From the cell containing the given text, extract its center point as [x, y] coordinate. 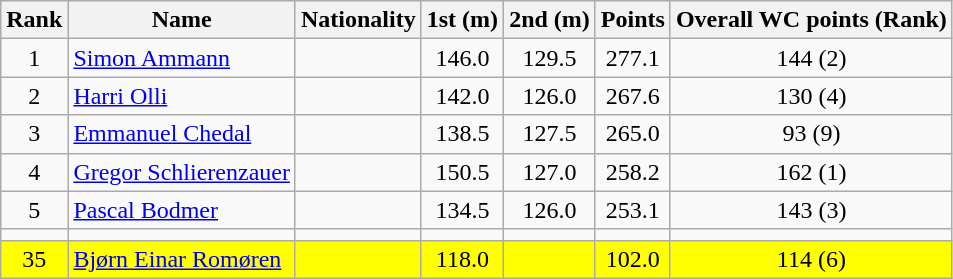
162 (1) [811, 172]
2 [34, 96]
Bjørn Einar Romøren [182, 259]
5 [34, 210]
114 (6) [811, 259]
2nd (m) [550, 20]
Nationality [358, 20]
Name [182, 20]
3 [34, 134]
265.0 [632, 134]
102.0 [632, 259]
35 [34, 259]
258.2 [632, 172]
118.0 [462, 259]
1 [34, 58]
Overall WC points (Rank) [811, 20]
Emmanuel Chedal [182, 134]
138.5 [462, 134]
Simon Ammann [182, 58]
267.6 [632, 96]
277.1 [632, 58]
134.5 [462, 210]
146.0 [462, 58]
Gregor Schlierenzauer [182, 172]
Pascal Bodmer [182, 210]
127.5 [550, 134]
142.0 [462, 96]
1st (m) [462, 20]
Points [632, 20]
144 (2) [811, 58]
Rank [34, 20]
4 [34, 172]
Harri Olli [182, 96]
129.5 [550, 58]
93 (9) [811, 134]
127.0 [550, 172]
130 (4) [811, 96]
150.5 [462, 172]
143 (3) [811, 210]
253.1 [632, 210]
